Extract the [X, Y] coordinate from the center of the cell holding the provided text.  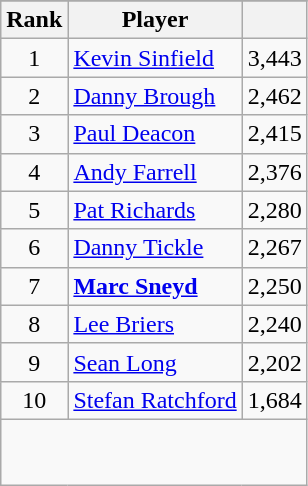
Marc Sneyd [155, 286]
2,415 [274, 134]
4 [34, 172]
2,202 [274, 362]
1,684 [274, 400]
2,250 [274, 286]
Lee Briers [155, 324]
Rank [34, 20]
10 [34, 400]
7 [34, 286]
2 [34, 96]
1 [34, 58]
8 [34, 324]
Danny Brough [155, 96]
Pat Richards [155, 210]
6 [34, 248]
3,443 [274, 58]
9 [34, 362]
Player [155, 20]
Paul Deacon [155, 134]
Danny Tickle [155, 248]
2,240 [274, 324]
5 [34, 210]
Stefan Ratchford [155, 400]
Sean Long [155, 362]
Andy Farrell [155, 172]
2,267 [274, 248]
2,376 [274, 172]
Kevin Sinfield [155, 58]
3 [34, 134]
2,280 [274, 210]
2,462 [274, 96]
